From the cell containing the given text, extract its center point as [x, y] coordinate. 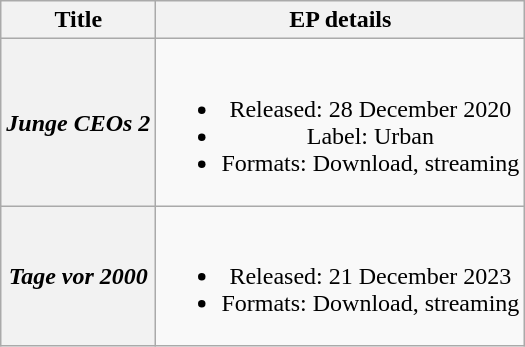
Junge CEOs 2 [78, 122]
EP details [340, 20]
Released: 21 December 2023Formats: Download, streaming [340, 276]
Released: 28 December 2020Label: UrbanFormats: Download, streaming [340, 122]
Title [78, 20]
Tage vor 2000 [78, 276]
